Scan for the cell matching the given text and deliver its (x, y) coordinate at center. 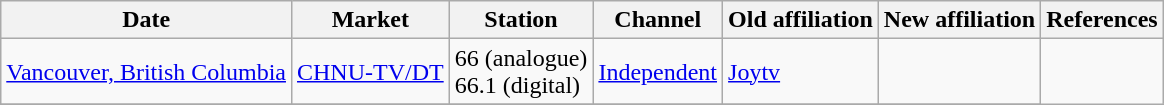
New affiliation (959, 20)
Old affiliation (801, 20)
Market (370, 20)
References (1102, 20)
Station (521, 20)
Joytv (801, 72)
CHNU-TV/DT (370, 72)
Date (146, 20)
Channel (658, 20)
Vancouver, British Columbia (146, 72)
66 (analogue) 66.1 (digital) (521, 72)
Independent (658, 72)
